Output the [x, y] coordinate of the center of the cell containing the given text.  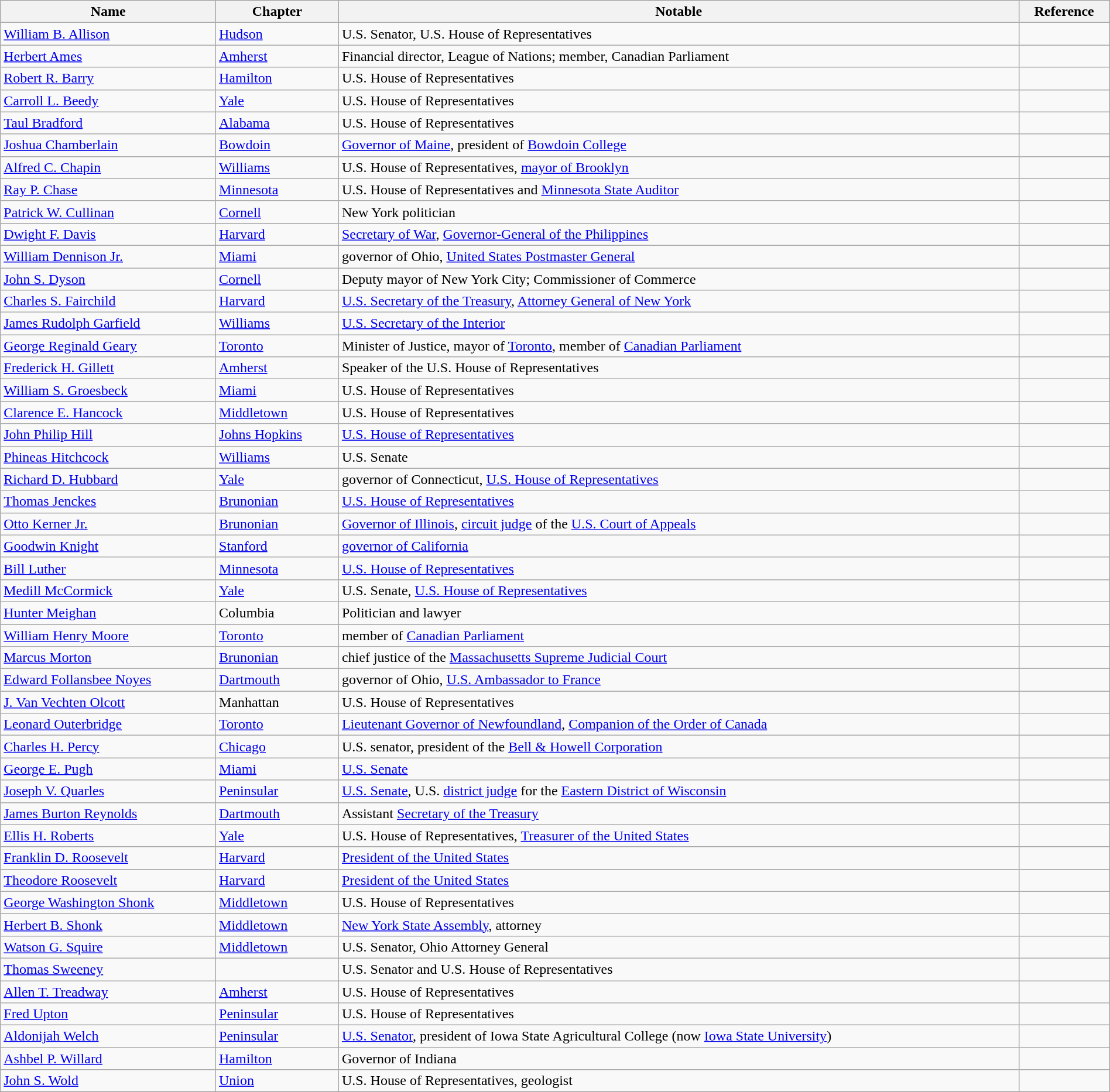
Allen T. Treadway [108, 992]
Ashbel P. Willard [108, 1059]
William Dennison Jr. [108, 256]
Assistant Secretary of the Treasury [679, 813]
U.S. Senator, president of Iowa State Agricultural College (now Iowa State University) [679, 1036]
Politician and lawyer [679, 613]
Secretary of War, Governor-General of the Philippines [679, 234]
Reference [1064, 12]
George E. Pugh [108, 769]
New York State Assembly, attorney [679, 925]
Franklin D. Roosevelt [108, 858]
Frederick H. Gillett [108, 368]
Hudson [277, 34]
Aldonijah Welch [108, 1036]
William S. Groesbeck [108, 390]
Bill Luther [108, 568]
Governor of Indiana [679, 1059]
Alfred C. Chapin [108, 167]
Phineas Hitchcock [108, 457]
Financial director, League of Nations; member, Canadian Parliament [679, 56]
Manhattan [277, 702]
Patrick W. Cullinan [108, 212]
Medill McCormick [108, 590]
Richard D. Hubbard [108, 479]
U.S. Senator and U.S. House of Representatives [679, 969]
George Washington Shonk [108, 902]
member of Canadian Parliament [679, 635]
U.S. House of Representatives, Treasurer of the United States [679, 836]
governor of California [679, 546]
U.S. House of Representatives and Minnesota State Auditor [679, 190]
Charles H. Percy [108, 747]
Johns Hopkins [277, 435]
New York politician [679, 212]
John S. Dyson [108, 279]
William Henry Moore [108, 635]
Chapter [277, 12]
U.S. Secretary of the Interior [679, 324]
U.S. Secretary of the Treasury, Attorney General of New York [679, 301]
Governor of Illinois, circuit judge of the U.S. Court of Appeals [679, 524]
governor of Connecticut, U.S. House of Representatives [679, 479]
Marcus Morton [108, 658]
U.S. senator, president of the Bell & Howell Corporation [679, 747]
U.S. Senator, Ohio Attorney General [679, 947]
Watson G. Squire [108, 947]
governor of Ohio, United States Postmaster General [679, 256]
governor of Ohio, U.S. Ambassador to France [679, 680]
Dwight F. Davis [108, 234]
Clarence E. Hancock [108, 413]
U.S. Senate, U.S. House of Representatives [679, 590]
Goodwin Knight [108, 546]
J. Van Vechten Olcott [108, 702]
Deputy mayor of New York City; Commissioner of Commerce [679, 279]
Chicago [277, 747]
Joseph V. Quarles [108, 791]
Hunter Meighan [108, 613]
Joshua Chamberlain [108, 145]
Fred Upton [108, 1014]
Herbert B. Shonk [108, 925]
Leonard Outerbridge [108, 724]
Notable [679, 12]
Columbia [277, 613]
Union [277, 1081]
Herbert Ames [108, 56]
Ellis H. Roberts [108, 836]
Speaker of the U.S. House of Representatives [679, 368]
Otto Kerner Jr. [108, 524]
Charles S. Fairchild [108, 301]
William B. Allison [108, 34]
Taul Bradford [108, 123]
Robert R. Barry [108, 78]
Alabama [277, 123]
Lieutenant Governor of Newfoundland, Companion of the Order of Canada [679, 724]
George Reginald Geary [108, 346]
Carroll L. Beedy [108, 101]
Theodore Roosevelt [108, 880]
Governor of Maine, president of Bowdoin College [679, 145]
U.S. Senator, U.S. House of Representatives [679, 34]
James Rudolph Garfield [108, 324]
John S. Wold [108, 1081]
Stanford [277, 546]
James Burton Reynolds [108, 813]
Edward Follansbee Noyes [108, 680]
U.S. House of Representatives, mayor of Brooklyn [679, 167]
U.S. House of Representatives, geologist [679, 1081]
John Philip Hill [108, 435]
chief justice of the Massachusetts Supreme Judicial Court [679, 658]
Thomas Jenckes [108, 502]
Bowdoin [277, 145]
Minister of Justice, mayor of Toronto, member of Canadian Parliament [679, 346]
Thomas Sweeney [108, 969]
U.S. Senate, U.S. district judge for the Eastern District of Wisconsin [679, 791]
Ray P. Chase [108, 190]
Name [108, 12]
